Extract the (x, y) coordinate from the center of the cell holding the provided text.  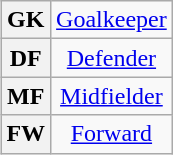
DF (26, 58)
GK (26, 20)
MF (26, 96)
Midfielder (112, 96)
Goalkeeper (112, 20)
FW (26, 134)
Defender (112, 58)
Forward (112, 134)
